Detect which cell encompasses the target text, then output its [x, y] center coordinate. 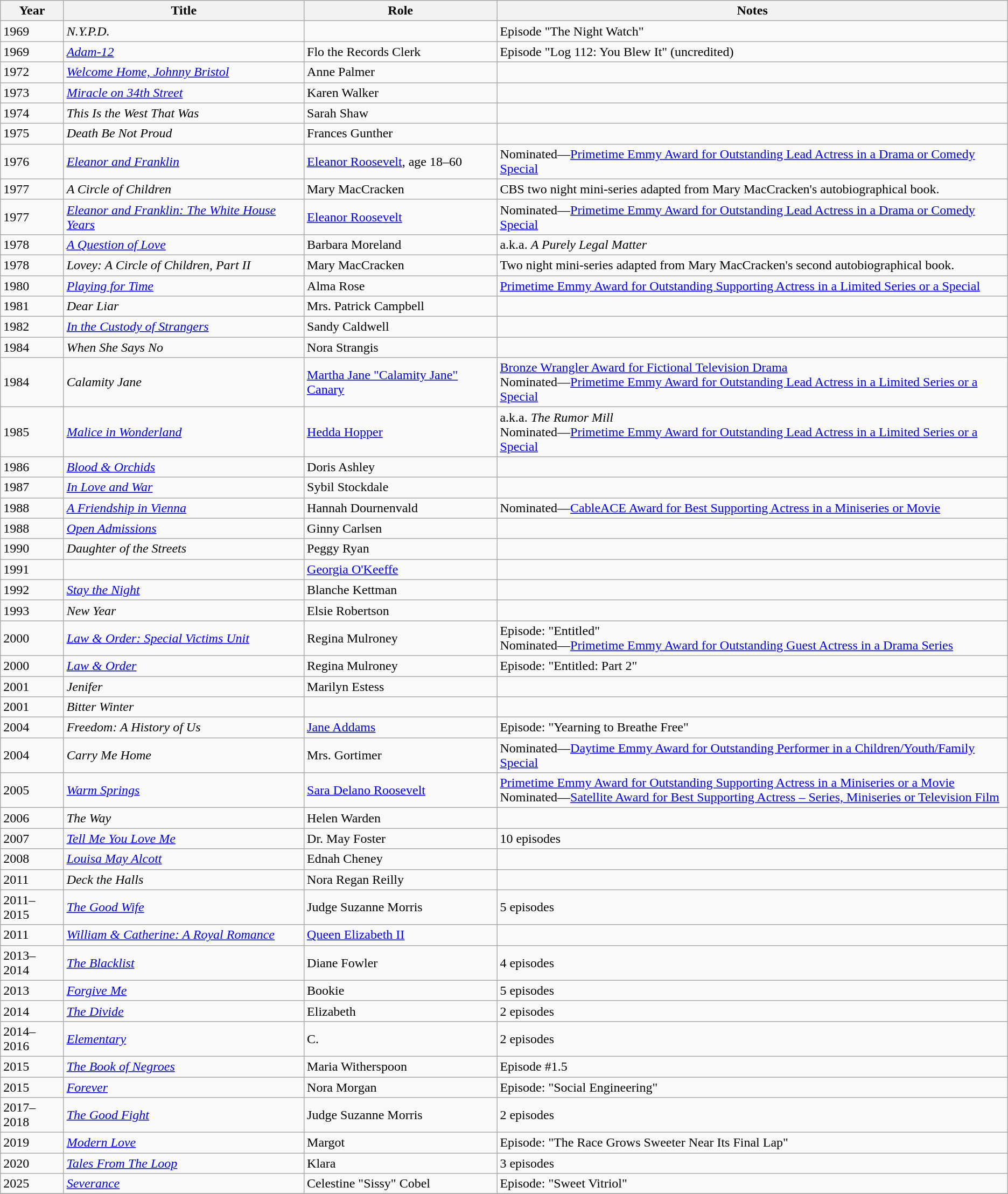
1986 [32, 467]
A Question of Love [184, 245]
Queen Elizabeth II [401, 935]
The Way [184, 818]
Nora Regan Reilly [401, 879]
Dear Liar [184, 306]
Tales From The Loop [184, 1163]
Jane Addams [401, 728]
Doris Ashley [401, 467]
2013 [32, 990]
Jenifer [184, 687]
Malice in Wonderland [184, 432]
Georgia O'Keeffe [401, 569]
2019 [32, 1143]
Sybil Stockdale [401, 487]
1987 [32, 487]
Episode "Log 112: You Blew It" (uncredited) [752, 52]
2017–2018 [32, 1115]
New Year [184, 610]
A Friendship in Vienna [184, 508]
1985 [32, 432]
1981 [32, 306]
Elementary [184, 1038]
Episode: "The Race Grows Sweeter Near Its Final Lap" [752, 1143]
1993 [32, 610]
Nora Morgan [401, 1087]
2006 [32, 818]
Two night mini-series adapted from Mary MacCracken's second autobiographical book. [752, 265]
Welcome Home, Johnny Bristol [184, 72]
Forever [184, 1087]
Ginny Carlsen [401, 528]
Primetime Emmy Award for Outstanding Supporting Actress in a Limited Series or a Special [752, 286]
Modern Love [184, 1143]
Celestine "Sissy" Cobel [401, 1184]
1974 [32, 113]
2014 [32, 1011]
Louisa May Alcott [184, 859]
1992 [32, 590]
2008 [32, 859]
The Book of Negroes [184, 1066]
Notes [752, 11]
2014–2016 [32, 1038]
Stay the Night [184, 590]
N.Y.P.D. [184, 31]
3 episodes [752, 1163]
C. [401, 1038]
Diane Fowler [401, 963]
1976 [32, 162]
Anne Palmer [401, 72]
1972 [32, 72]
Tell Me You Love Me [184, 839]
Deck the Halls [184, 879]
Sandy Caldwell [401, 327]
1982 [32, 327]
Mrs. Patrick Campbell [401, 306]
Daughter of the Streets [184, 549]
2007 [32, 839]
a.k.a. The Rumor MillNominated—Primetime Emmy Award for Outstanding Lead Actress in a Limited Series or a Special [752, 432]
Episode "The Night Watch" [752, 31]
Sarah Shaw [401, 113]
Forgive Me [184, 990]
Episode: "Sweet Vitriol" [752, 1184]
Open Admissions [184, 528]
Role [401, 11]
a.k.a. A Purely Legal Matter [752, 245]
Bitter Winter [184, 707]
Eleanor and Franklin [184, 162]
Warm Springs [184, 791]
Freedom: A History of Us [184, 728]
Hedda Hopper [401, 432]
The Good Wife [184, 907]
CBS two night mini-series adapted from Mary MacCracken's autobiographical book. [752, 189]
Episode: "Entitled: Part 2" [752, 666]
In Love and War [184, 487]
2020 [32, 1163]
Barbara Moreland [401, 245]
2005 [32, 791]
This Is the West That Was [184, 113]
Episode: "Entitled" Nominated—Primetime Emmy Award for Outstanding Guest Actress in a Drama Series [752, 638]
Law & Order: Special Victims Unit [184, 638]
Frances Gunther [401, 134]
Martha Jane "Calamity Jane" Canary [401, 382]
Sara Delano Roosevelt [401, 791]
Marilyn Estess [401, 687]
2025 [32, 1184]
Blanche Kettman [401, 590]
1991 [32, 569]
Nominated—Daytime Emmy Award for Outstanding Performer in a Children/Youth/Family Special [752, 755]
Mrs. Gortimer [401, 755]
Karen Walker [401, 93]
Episode: "Yearning to Breathe Free" [752, 728]
4 episodes [752, 963]
1990 [32, 549]
Death Be Not Proud [184, 134]
Calamity Jane [184, 382]
Nora Strangis [401, 347]
Hannah Dournenvald [401, 508]
Flo the Records Clerk [401, 52]
Margot [401, 1143]
Dr. May Foster [401, 839]
Blood & Orchids [184, 467]
The Blacklist [184, 963]
Bronze Wrangler Award for Fictional Television DramaNominated—Primetime Emmy Award for Outstanding Lead Actress in a Limited Series or a Special [752, 382]
Nominated—CableACE Award for Best Supporting Actress in a Miniseries or Movie [752, 508]
1973 [32, 93]
Elsie Robertson [401, 610]
Miracle on 34th Street [184, 93]
Klara [401, 1163]
Elizabeth [401, 1011]
The Good Fight [184, 1115]
Eleanor Roosevelt [401, 217]
Ednah Cheney [401, 859]
A Circle of Children [184, 189]
Carry Me Home [184, 755]
Bookie [401, 990]
10 episodes [752, 839]
The Divide [184, 1011]
Severance [184, 1184]
William & Catherine: A Royal Romance [184, 935]
Title [184, 11]
1980 [32, 286]
In the Custody of Strangers [184, 327]
Peggy Ryan [401, 549]
Helen Warden [401, 818]
Alma Rose [401, 286]
When She Says No [184, 347]
2011–2015 [32, 907]
Law & Order [184, 666]
Year [32, 11]
Lovey: A Circle of Children, Part II [184, 265]
Episode: "Social Engineering" [752, 1087]
1975 [32, 134]
Episode #1.5 [752, 1066]
Adam-12 [184, 52]
2013–2014 [32, 963]
Eleanor Roosevelt, age 18–60 [401, 162]
Eleanor and Franklin: The White House Years [184, 217]
Playing for Time [184, 286]
Maria Witherspoon [401, 1066]
